Return (X, Y) of the center of cell containing provided text 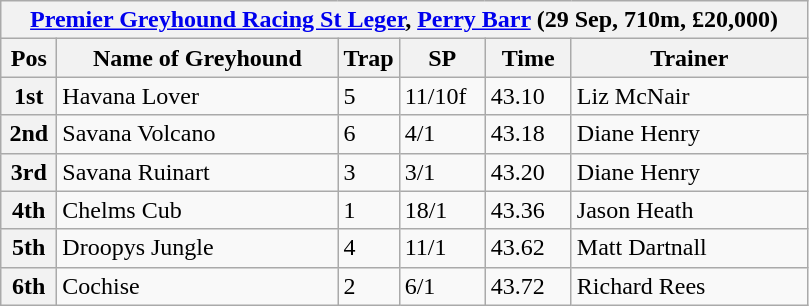
1st (29, 96)
11/10f (442, 96)
Time (528, 58)
Trainer (689, 58)
Richard Rees (689, 286)
Cochise (198, 286)
43.18 (528, 134)
18/1 (442, 210)
11/1 (442, 248)
43.10 (528, 96)
3 (368, 172)
43.36 (528, 210)
3/1 (442, 172)
6th (29, 286)
Matt Dartnall (689, 248)
Pos (29, 58)
6 (368, 134)
Droopys Jungle (198, 248)
5 (368, 96)
Savana Ruinart (198, 172)
SP (442, 58)
Liz McNair (689, 96)
Premier Greyhound Racing St Leger, Perry Barr (29 Sep, 710m, £20,000) (404, 20)
4th (29, 210)
43.72 (528, 286)
43.20 (528, 172)
4 (368, 248)
Trap (368, 58)
2 (368, 286)
1 (368, 210)
Chelms Cub (198, 210)
Havana Lover (198, 96)
43.62 (528, 248)
5th (29, 248)
3rd (29, 172)
2nd (29, 134)
6/1 (442, 286)
Name of Greyhound (198, 58)
Jason Heath (689, 210)
Savana Volcano (198, 134)
4/1 (442, 134)
